Return the [x, y] coordinate for the center point of the cell that contains the specified text.  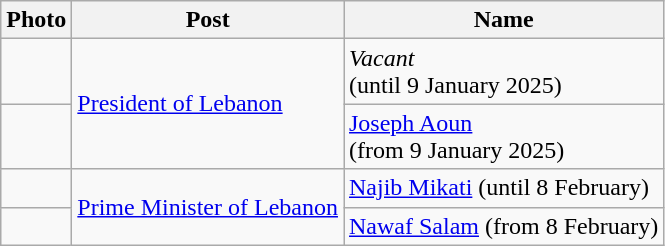
Name [504, 20]
Prime Minister of Lebanon [208, 207]
President of Lebanon [208, 104]
Nawaf Salam (from 8 February) [504, 226]
Vacant(until 9 January 2025) [504, 72]
Photo [36, 20]
Najib Mikati (until 8 February) [504, 188]
Joseph Aoun(from 9 January 2025) [504, 136]
Post [208, 20]
